Identify which cell holds the provided text, then report its (x, y) central coordinate. 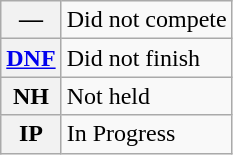
Did not finish (146, 58)
NH (31, 96)
DNF (31, 58)
IP (31, 134)
Not held (146, 96)
Did not compete (146, 20)
In Progress (146, 134)
— (31, 20)
